Scan for the cell matching the given text and deliver its [X, Y] coordinate at center. 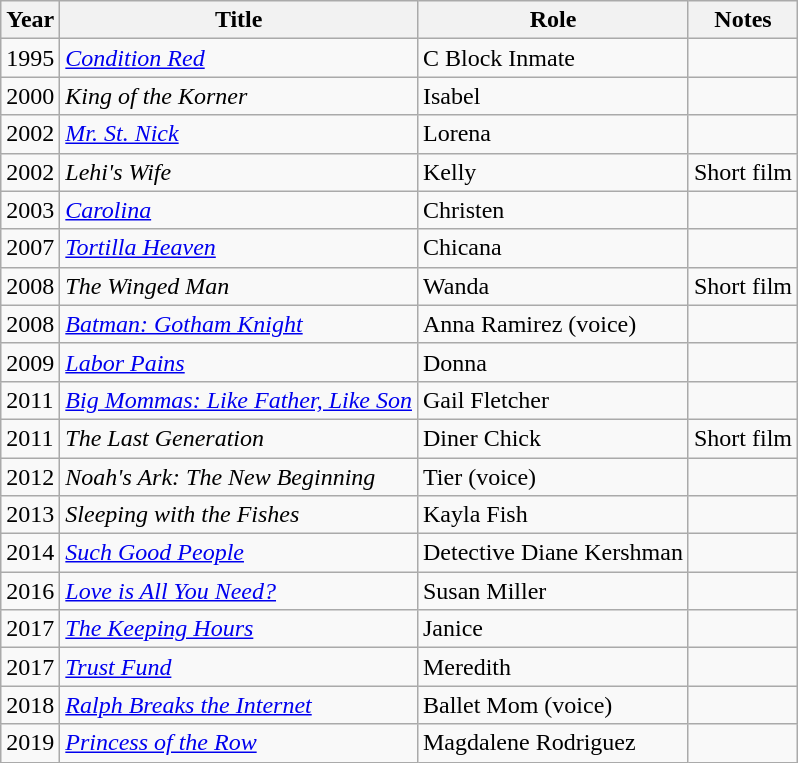
Susan Miller [552, 591]
Diner Chick [552, 438]
Gail Fletcher [552, 400]
Janice [552, 629]
Ralph Breaks the Internet [239, 705]
2003 [30, 210]
Mr. St. Nick [239, 134]
C Block Inmate [552, 58]
Big Mommas: Like Father, Like Son [239, 400]
Donna [552, 362]
Sleeping with the Fishes [239, 515]
Meredith [552, 667]
Lorena [552, 134]
Kelly [552, 172]
2000 [30, 96]
Wanda [552, 286]
King of the Korner [239, 96]
Trust Fund [239, 667]
2013 [30, 515]
2007 [30, 248]
Tier (voice) [552, 477]
2019 [30, 743]
Lehi's Wife [239, 172]
Notes [742, 20]
Ballet Mom (voice) [552, 705]
Tortilla Heaven [239, 248]
Anna Ramirez (voice) [552, 324]
The Winged Man [239, 286]
Chicana [552, 248]
Carolina [239, 210]
Kayla Fish [552, 515]
Title [239, 20]
Such Good People [239, 553]
Isabel [552, 96]
2016 [30, 591]
Labor Pains [239, 362]
1995 [30, 58]
2014 [30, 553]
Christen [552, 210]
Magdalene Rodriguez [552, 743]
Batman: Gotham Knight [239, 324]
Detective Diane Kershman [552, 553]
Role [552, 20]
2012 [30, 477]
Princess of the Row [239, 743]
Year [30, 20]
The Last Generation [239, 438]
Noah's Ark: The New Beginning [239, 477]
2009 [30, 362]
The Keeping Hours [239, 629]
Condition Red [239, 58]
Love is All You Need? [239, 591]
2018 [30, 705]
